Locate the cell with the specified text and output its (x, y) center coordinate. 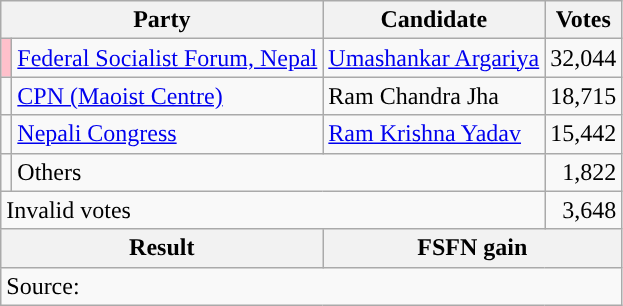
Invalid votes (273, 210)
Candidate (434, 20)
Result (162, 248)
Federal Socialist Forum, Nepal (168, 58)
Ram Chandra Jha (434, 96)
32,044 (584, 58)
Nepali Congress (168, 134)
1,822 (584, 172)
Votes (584, 20)
CPN (Maoist Centre) (168, 96)
Source: (312, 286)
Ram Krishna Yadav (434, 134)
15,442 (584, 134)
Others (278, 172)
FSFN gain (472, 248)
Umashankar Argariya (434, 58)
Party (162, 20)
18,715 (584, 96)
3,648 (584, 210)
